Find where the given text appears and provide that cell's center as [x, y] coordinate. 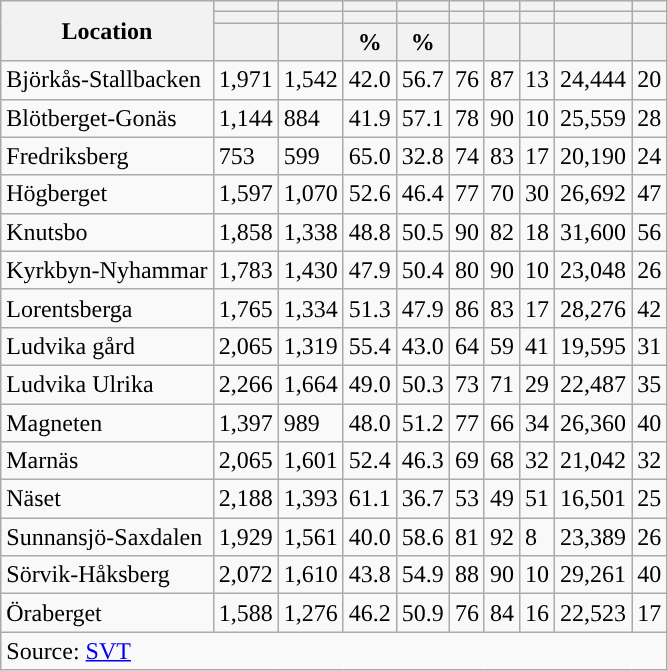
25 [650, 499]
21,042 [594, 461]
Magneten [107, 423]
51.3 [370, 308]
24,444 [594, 80]
57.1 [422, 118]
46.4 [422, 194]
Ludvika gård [107, 346]
69 [466, 461]
53 [466, 499]
Blötberget-Gonäs [107, 118]
Lorentsberga [107, 308]
50.3 [422, 384]
884 [310, 118]
1,601 [310, 461]
56 [650, 232]
65.0 [370, 156]
73 [466, 384]
43.8 [370, 575]
51 [536, 499]
Björkås-Stallbacken [107, 80]
1,597 [246, 194]
1,971 [246, 80]
989 [310, 423]
Kyrkbyn-Nyhammar [107, 270]
30 [536, 194]
42 [650, 308]
48.0 [370, 423]
54.9 [422, 575]
41.9 [370, 118]
59 [502, 346]
46.3 [422, 461]
753 [246, 156]
1,858 [246, 232]
23,048 [594, 270]
1,338 [310, 232]
22,487 [594, 384]
92 [502, 537]
2,188 [246, 499]
36.7 [422, 499]
61.1 [370, 499]
31,600 [594, 232]
32.8 [422, 156]
52.6 [370, 194]
Knutsbo [107, 232]
1,610 [310, 575]
52.4 [370, 461]
64 [466, 346]
31 [650, 346]
16 [536, 613]
1,664 [310, 384]
1,765 [246, 308]
88 [466, 575]
29 [536, 384]
70 [502, 194]
74 [466, 156]
1,542 [310, 80]
599 [310, 156]
82 [502, 232]
68 [502, 461]
20 [650, 80]
41 [536, 346]
25,559 [594, 118]
43.0 [422, 346]
1,276 [310, 613]
1,393 [310, 499]
34 [536, 423]
16,501 [594, 499]
1,588 [246, 613]
24 [650, 156]
26,360 [594, 423]
49 [502, 499]
8 [536, 537]
Högberget [107, 194]
1,144 [246, 118]
81 [466, 537]
42.0 [370, 80]
46.2 [370, 613]
Sörvik-Håksberg [107, 575]
29,261 [594, 575]
47 [650, 194]
28,276 [594, 308]
Location [107, 31]
1,561 [310, 537]
1,334 [310, 308]
66 [502, 423]
1,070 [310, 194]
Ludvika Ulrika [107, 384]
56.7 [422, 80]
71 [502, 384]
Source: SVT [334, 651]
26,692 [594, 194]
58.6 [422, 537]
1,397 [246, 423]
Marnäs [107, 461]
86 [466, 308]
84 [502, 613]
78 [466, 118]
50.9 [422, 613]
22,523 [594, 613]
49.0 [370, 384]
1,929 [246, 537]
Fredriksberg [107, 156]
50.5 [422, 232]
Näset [107, 499]
13 [536, 80]
18 [536, 232]
2,266 [246, 384]
19,595 [594, 346]
28 [650, 118]
Öraberget [107, 613]
1,430 [310, 270]
20,190 [594, 156]
35 [650, 384]
87 [502, 80]
1,783 [246, 270]
Sunnansjö-Saxdalen [107, 537]
1,319 [310, 346]
40.0 [370, 537]
23,389 [594, 537]
2,072 [246, 575]
48.8 [370, 232]
55.4 [370, 346]
50.4 [422, 270]
80 [466, 270]
51.2 [422, 423]
